Provide the [X, Y] coordinate of the cell's center where the given text is located.  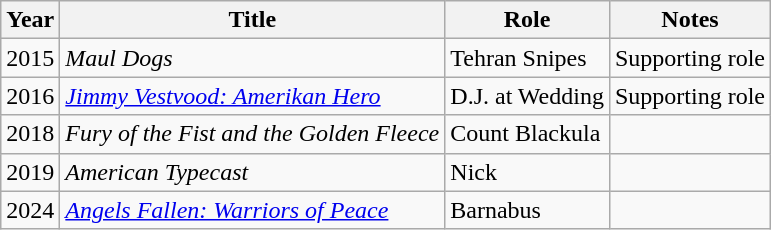
Jimmy Vestvood: Amerikan Hero [252, 96]
Nick [528, 172]
D.J. at Wedding [528, 96]
American Typecast [252, 172]
Fury of the Fist and the Golden Fleece [252, 134]
Maul Dogs [252, 58]
Title [252, 20]
2024 [30, 210]
Angels Fallen: Warriors of Peace [252, 210]
Tehran Snipes [528, 58]
2016 [30, 96]
Notes [690, 20]
2015 [30, 58]
Role [528, 20]
Count Blackula [528, 134]
Barnabus [528, 210]
Year [30, 20]
2018 [30, 134]
2019 [30, 172]
